Capture the cell that displays the provided text and extract its [x, y] central coordinate. 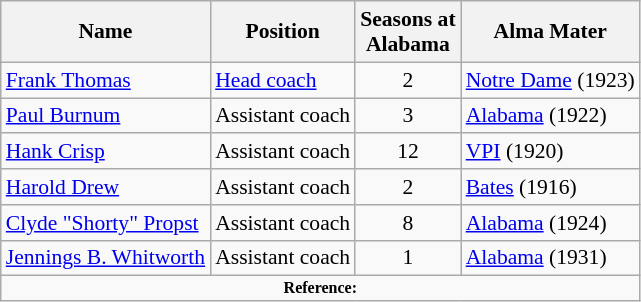
Alabama (1931) [550, 258]
Paul Burnum [106, 116]
Name [106, 32]
3 [408, 116]
Hank Crisp [106, 152]
Alabama (1924) [550, 223]
Reference: [320, 288]
12 [408, 152]
Notre Dame (1923) [550, 80]
VPI (1920) [550, 152]
Seasons atAlabama [408, 32]
Frank Thomas [106, 80]
Alabama (1922) [550, 116]
1 [408, 258]
Alma Mater [550, 32]
8 [408, 223]
Head coach [282, 80]
Harold Drew [106, 187]
Bates (1916) [550, 187]
Clyde "Shorty" Propst [106, 223]
Jennings B. Whitworth [106, 258]
Position [282, 32]
